Identify which cell holds the provided text, then report its [X, Y] central coordinate. 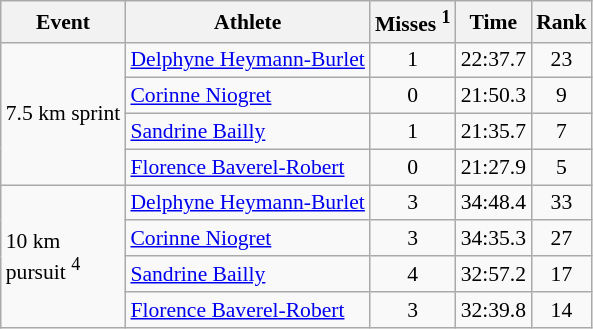
17 [562, 274]
21:50.3 [494, 96]
32:57.2 [494, 274]
Athlete [248, 22]
Time [494, 22]
4 [413, 274]
14 [562, 310]
9 [562, 96]
Rank [562, 22]
34:48.4 [494, 203]
Misses 1 [413, 22]
5 [562, 167]
27 [562, 239]
34:35.3 [494, 239]
23 [562, 60]
33 [562, 203]
10 km pursuit 4 [64, 256]
7.5 km sprint [64, 113]
Event [64, 22]
21:27.9 [494, 167]
21:35.7 [494, 132]
22:37.7 [494, 60]
32:39.8 [494, 310]
7 [562, 132]
